Capture the cell that displays the provided text and extract its [x, y] central coordinate. 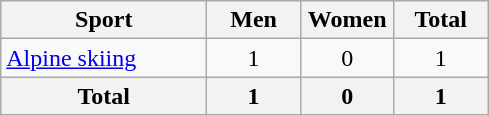
Women [347, 20]
Sport [104, 20]
Men [254, 20]
Alpine skiing [104, 58]
